From the cell containing the given text, extract its center point as [X, Y] coordinate. 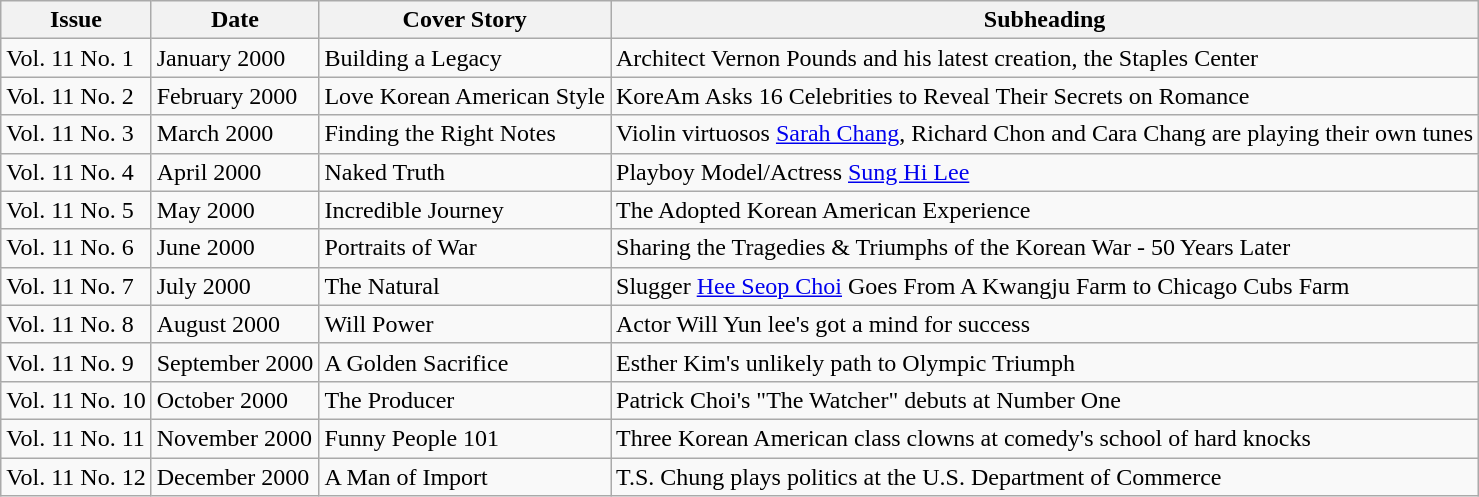
Playboy Model/Actress Sung Hi Lee [1044, 172]
The Natural [465, 286]
January 2000 [235, 58]
December 2000 [235, 477]
Vol. 11 No. 5 [76, 210]
Vol. 11 No. 10 [76, 400]
Vol. 11 No. 8 [76, 324]
Vol. 11 No. 1 [76, 58]
Vol. 11 No. 11 [76, 438]
Three Korean American class clowns at comedy's school of hard knocks [1044, 438]
A Man of Import [465, 477]
Vol. 11 No. 2 [76, 96]
Violin virtuosos Sarah Chang, Richard Chon and Cara Chang are playing their own tunes [1044, 134]
The Producer [465, 400]
Vol. 11 No. 7 [76, 286]
Funny People 101 [465, 438]
Will Power [465, 324]
A Golden Sacrifice [465, 362]
July 2000 [235, 286]
KoreAm Asks 16 Celebrities to Reveal Their Secrets on Romance [1044, 96]
April 2000 [235, 172]
March 2000 [235, 134]
Vol. 11 No. 12 [76, 477]
Finding the Right Notes [465, 134]
The Adopted Korean American Experience [1044, 210]
Vol. 11 No. 3 [76, 134]
October 2000 [235, 400]
Vol. 11 No. 9 [76, 362]
Vol. 11 No. 4 [76, 172]
Subheading [1044, 20]
Issue [76, 20]
Esther Kim's unlikely path to Olympic Triumph [1044, 362]
November 2000 [235, 438]
June 2000 [235, 248]
Incredible Journey [465, 210]
February 2000 [235, 96]
Slugger Hee Seop Choi Goes From A Kwangju Farm to Chicago Cubs Farm [1044, 286]
September 2000 [235, 362]
Cover Story [465, 20]
Portraits of War [465, 248]
Naked Truth [465, 172]
Sharing the Tragedies & Triumphs of the Korean War - 50 Years Later [1044, 248]
Building a Legacy [465, 58]
Patrick Choi's "The Watcher" debuts at Number One [1044, 400]
Actor Will Yun lee's got a mind for success [1044, 324]
T.S. Chung plays politics at the U.S. Department of Commerce [1044, 477]
Love Korean American Style [465, 96]
Architect Vernon Pounds and his latest creation, the Staples Center [1044, 58]
August 2000 [235, 324]
May 2000 [235, 210]
Vol. 11 No. 6 [76, 248]
Date [235, 20]
